Locate the cell with the specified text and output its [X, Y] center coordinate. 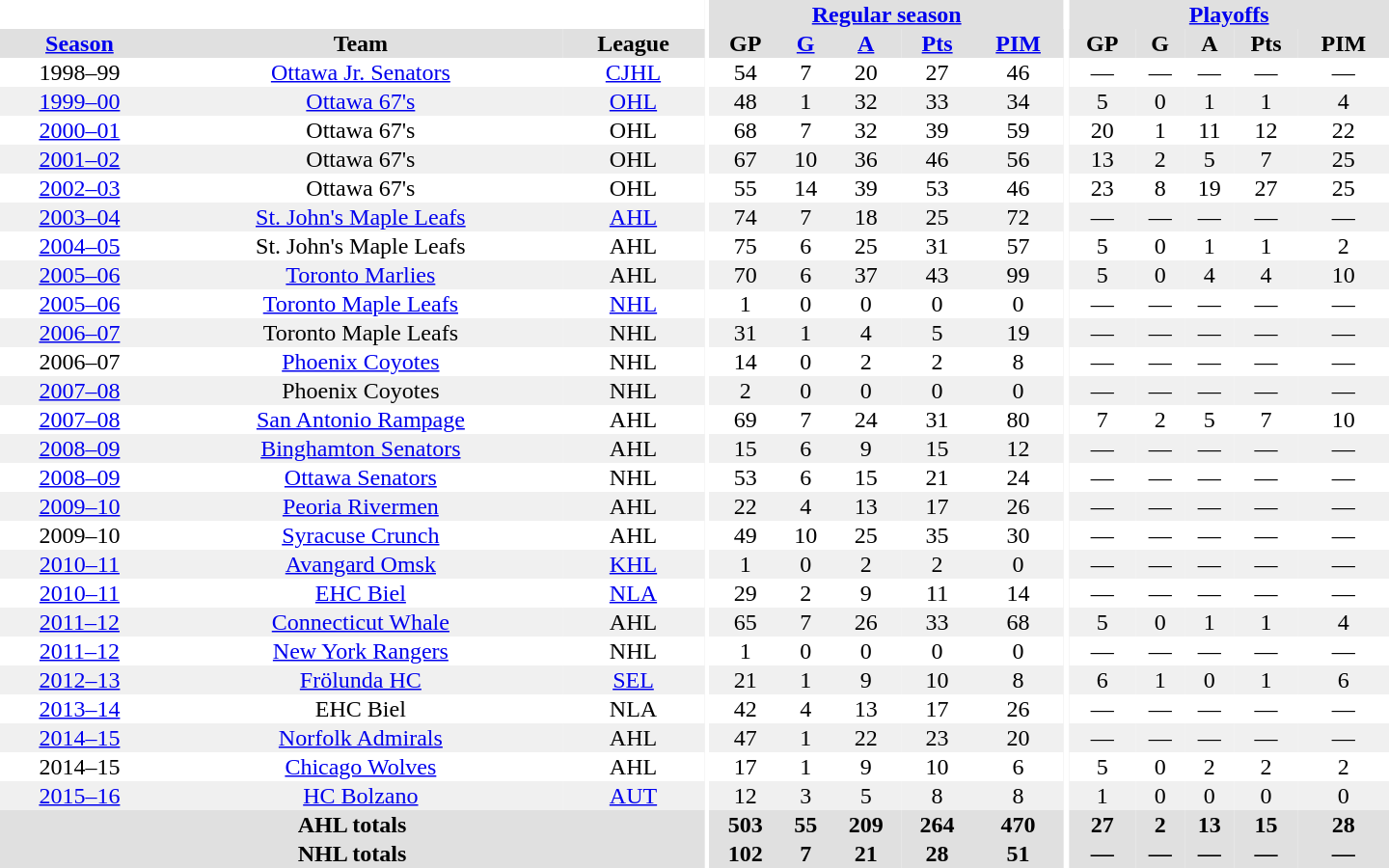
Avangard Omsk [361, 564]
San Antonio Rampage [361, 420]
Team [361, 43]
2013–14 [79, 709]
54 [746, 72]
48 [746, 101]
49 [746, 535]
AUT [633, 796]
209 [866, 825]
74 [746, 217]
Chicago Wolves [361, 767]
Toronto Marlies [361, 275]
47 [746, 738]
37 [866, 275]
42 [746, 709]
65 [746, 622]
Regular season [887, 14]
34 [1019, 101]
70 [746, 275]
2000–01 [79, 130]
Norfolk Admirals [361, 738]
72 [1019, 217]
35 [938, 535]
2012–13 [79, 680]
League [633, 43]
Ottawa Jr. Senators [361, 72]
AHL totals [352, 825]
2003–04 [79, 217]
Connecticut Whale [361, 622]
Playoffs [1229, 14]
KHL [633, 564]
2001–02 [79, 159]
80 [1019, 420]
503 [746, 825]
69 [746, 420]
Season [79, 43]
75 [746, 246]
57 [1019, 246]
29 [746, 593]
2002–03 [79, 188]
102 [746, 854]
56 [1019, 159]
1999–00 [79, 101]
59 [1019, 130]
43 [938, 275]
Ottawa Senators [361, 477]
1998–99 [79, 72]
New York Rangers [361, 651]
SEL [633, 680]
30 [1019, 535]
3 [806, 796]
51 [1019, 854]
2004–05 [79, 246]
99 [1019, 275]
Peoria Rivermen [361, 506]
Binghamton Senators [361, 448]
67 [746, 159]
Frölunda HC [361, 680]
NHL totals [352, 854]
Syracuse Crunch [361, 535]
470 [1019, 825]
CJHL [633, 72]
HC Bolzano [361, 796]
36 [866, 159]
2015–16 [79, 796]
264 [938, 825]
18 [866, 217]
